For the text-containing cell, return its midpoint in (X, Y) coordinate format. 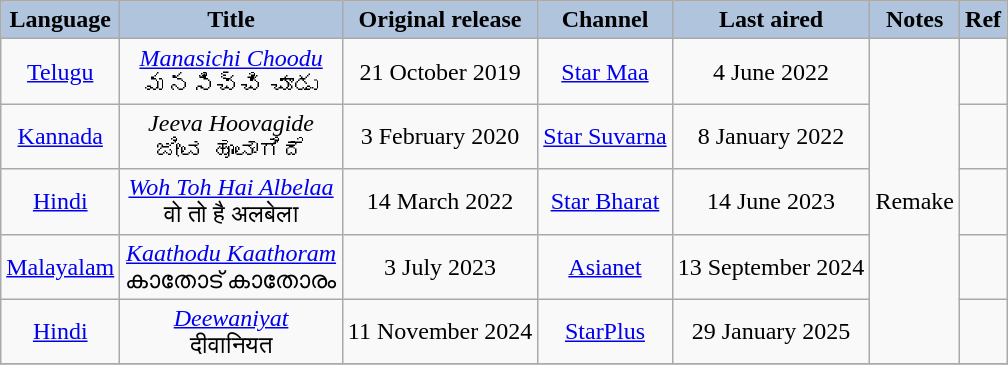
Original release (440, 20)
Star Bharat (605, 202)
14 March 2022 (440, 202)
Notes (915, 20)
13 September 2024 (771, 266)
Channel (605, 20)
Telugu (60, 72)
3 July 2023 (440, 266)
Last aired (771, 20)
Manasichi Chooduమనసిచ్చి చూడు (232, 72)
Asianet (605, 266)
21 October 2019 (440, 72)
Title (232, 20)
Kaathodu Kaathoramകാതോട് കാതോരം (232, 266)
14 June 2023 (771, 202)
4 June 2022 (771, 72)
Language (60, 20)
Woh Toh Hai Albelaaवो तो है अलबेला (232, 202)
Jeeva Hoovagideಜೀವ ಹೂವಾಗಿದೆ (232, 136)
Remake (915, 202)
11 November 2024 (440, 332)
Ref (984, 20)
3 February 2020 (440, 136)
29 January 2025 (771, 332)
Star Maa (605, 72)
8 January 2022 (771, 136)
StarPlus (605, 332)
Deewaniyatदीवानियत (232, 332)
Kannada (60, 136)
Star Suvarna (605, 136)
Malayalam (60, 266)
